Search for the cell housing the specified text and yield its (X, Y) center coordinate. 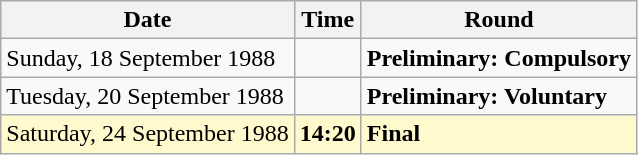
Date (148, 20)
14:20 (328, 134)
Round (498, 20)
Final (498, 134)
Saturday, 24 September 1988 (148, 134)
Tuesday, 20 September 1988 (148, 96)
Preliminary: Voluntary (498, 96)
Preliminary: Compulsory (498, 58)
Time (328, 20)
Sunday, 18 September 1988 (148, 58)
